Locate the cell with the specified text and output its (X, Y) center coordinate. 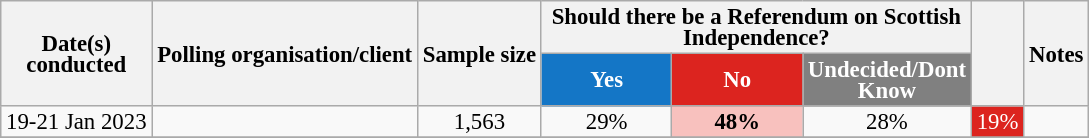
No (738, 80)
28% (888, 122)
29% (606, 122)
48% (738, 122)
Undecided/Dont Know (888, 80)
Date(s)conducted (76, 54)
Sample size (479, 54)
Notes (1056, 54)
Polling organisation/client (285, 54)
19% (997, 122)
Should there be a Referendum on Scottish Independence? (756, 28)
19-21 Jan 2023 (76, 122)
Yes (606, 80)
1,563 (479, 122)
